Find where the given text appears and provide that cell's center as (x, y) coordinate. 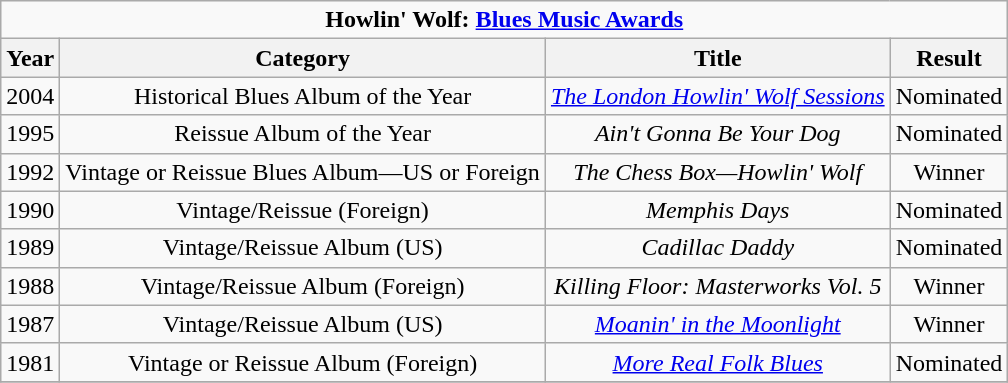
Killing Floor: Masterworks Vol. 5 (718, 286)
1995 (30, 134)
Vintage or Reissue Album (Foreign) (303, 362)
Result (949, 58)
1981 (30, 362)
1988 (30, 286)
1992 (30, 172)
Moanin' in the Moonlight (718, 324)
Vintage or Reissue Blues Album—US or Foreign (303, 172)
Year (30, 58)
1990 (30, 210)
Category (303, 58)
Vintage/Reissue (Foreign) (303, 210)
Reissue Album of the Year (303, 134)
Vintage/Reissue Album (Foreign) (303, 286)
Memphis Days (718, 210)
Howlin' Wolf: Blues Music Awards (504, 20)
The London Howlin' Wolf Sessions (718, 96)
Ain't Gonna Be Your Dog (718, 134)
Title (718, 58)
The Chess Box—Howlin' Wolf (718, 172)
More Real Folk Blues (718, 362)
1987 (30, 324)
2004 (30, 96)
1989 (30, 248)
Historical Blues Album of the Year (303, 96)
Cadillac Daddy (718, 248)
